Locate the cell with the specified text and output its (x, y) center coordinate. 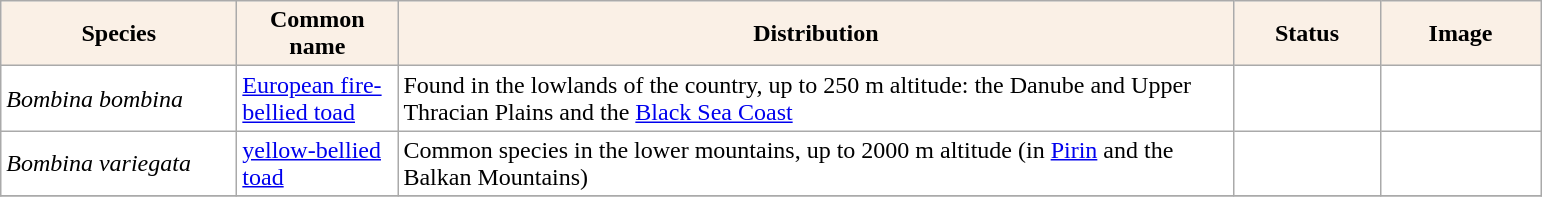
Bombina variegata (119, 164)
Common species in the lower mountains, up to 2000 m altitude (in Pirin and the Balkan Mountains) (816, 164)
Common name (318, 34)
Image (1460, 34)
Distribution (816, 34)
Species (119, 34)
Bombina bombina (119, 98)
European fire-bellied toad (318, 98)
yellow-bellied toad (318, 164)
Status (1307, 34)
Found in the lowlands of the country, up to 250 m altitude: the Danube and Upper Thracian Plains and the Black Sea Coast (816, 98)
